Scan for the cell matching the given text and deliver its (X, Y) coordinate at center. 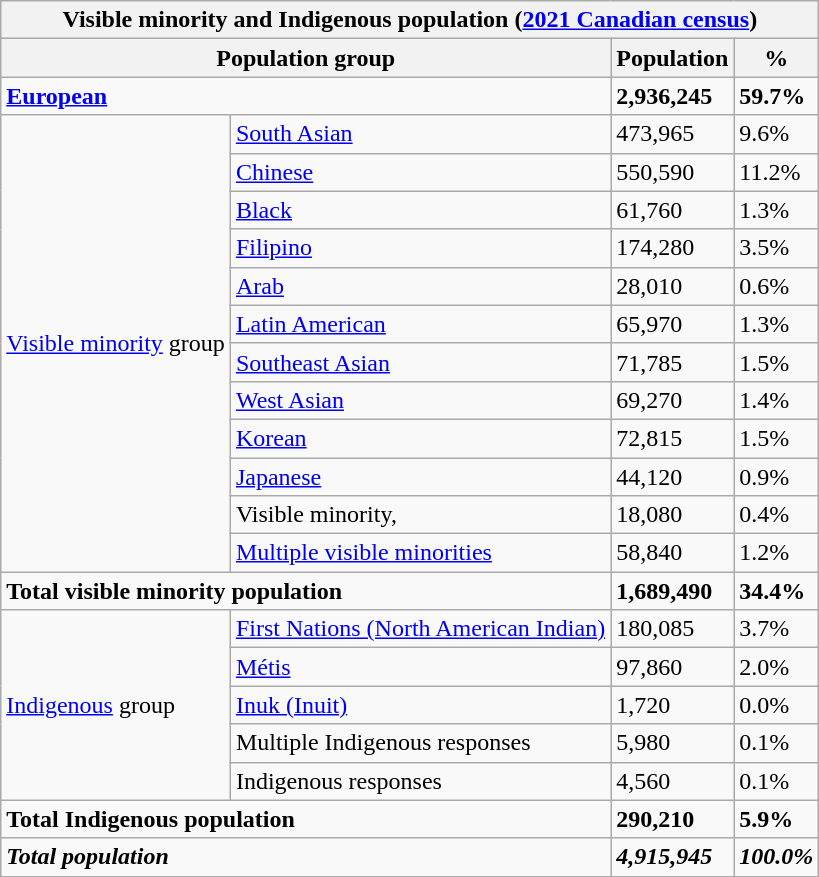
9.6% (776, 134)
550,590 (672, 172)
3.5% (776, 248)
0.9% (776, 477)
28,010 (672, 286)
Black (420, 210)
0.4% (776, 515)
Total Indigenous population (306, 819)
0.0% (776, 705)
Visible minority group (116, 344)
61,760 (672, 210)
97,860 (672, 667)
1,689,490 (672, 591)
34.4% (776, 591)
Japanese (420, 477)
11.2% (776, 172)
Latin American (420, 324)
Total visible minority population (306, 591)
Multiple Indigenous responses (420, 743)
Chinese (420, 172)
West Asian (420, 400)
72,815 (672, 438)
Population group (306, 58)
180,085 (672, 629)
290,210 (672, 819)
Arab (420, 286)
69,270 (672, 400)
5,980 (672, 743)
174,280 (672, 248)
71,785 (672, 362)
44,120 (672, 477)
1,720 (672, 705)
Southeast Asian (420, 362)
65,970 (672, 324)
1.2% (776, 553)
Filipino (420, 248)
2,936,245 (672, 96)
59.7% (776, 96)
4,560 (672, 781)
Indigenous group (116, 705)
5.9% (776, 819)
Visible minority and Indigenous population (2021 Canadian census) (410, 20)
Indigenous responses (420, 781)
Métis (420, 667)
18,080 (672, 515)
First Nations (North American Indian) (420, 629)
100.0% (776, 857)
Population (672, 58)
Total population (306, 857)
Visible minority, (420, 515)
Multiple visible minorities (420, 553)
South Asian (420, 134)
Inuk (Inuit) (420, 705)
3.7% (776, 629)
473,965 (672, 134)
4,915,945 (672, 857)
Korean (420, 438)
58,840 (672, 553)
European (306, 96)
0.6% (776, 286)
1.4% (776, 400)
2.0% (776, 667)
% (776, 58)
